Return the [x, y] coordinate for the center point of the cell that contains the specified text.  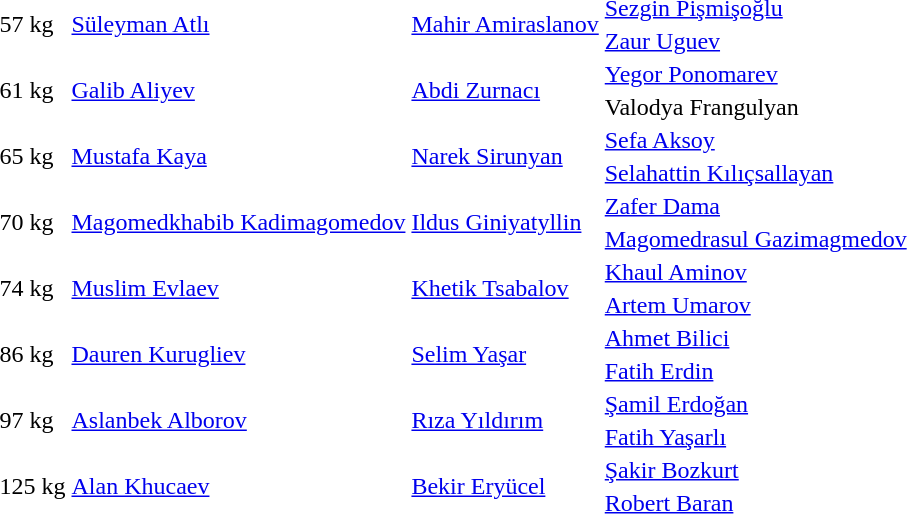
Khetik Tsabalov [505, 288]
Abdi Zurnacı [505, 90]
Magomedkhabib Kadimagomedov [238, 222]
Dauren Kurugliev [238, 354]
Rıza Yıldırım [505, 420]
Narek Sirunyan [505, 156]
Muslim Evlaev [238, 288]
Aslanbek Alborov [238, 420]
Ildus Giniyatyllin [505, 222]
Mustafa Kaya [238, 156]
Galib Aliyev [238, 90]
Selim Yaşar [505, 354]
